Output the [X, Y] coordinate of the center of the cell containing the given text.  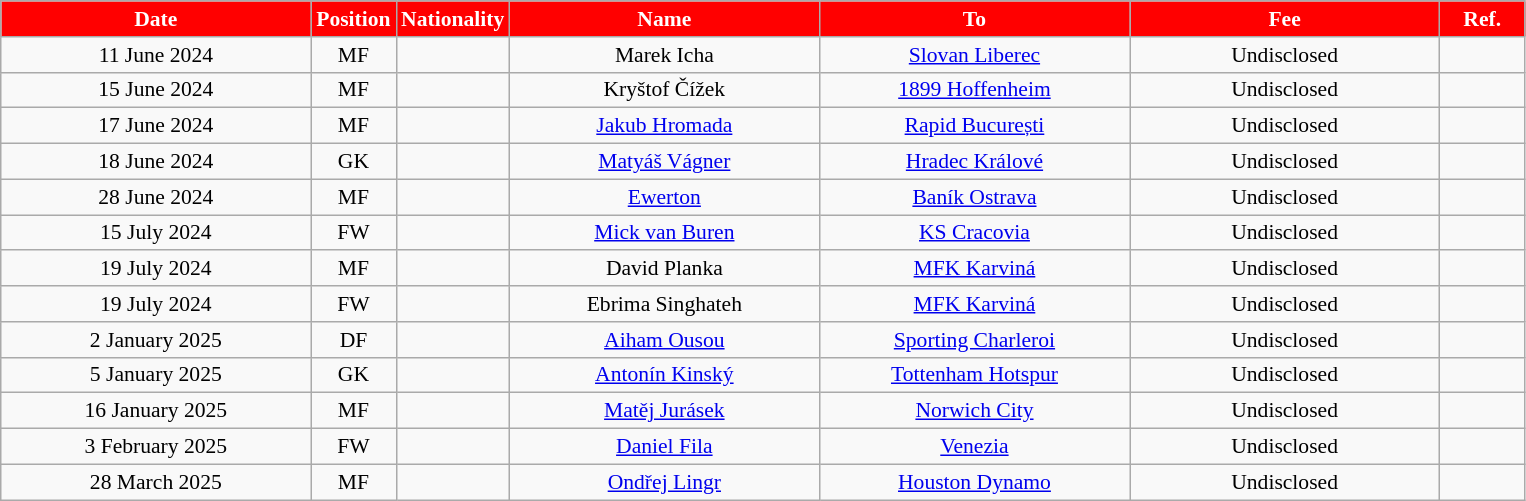
Jakub Hromada [664, 126]
11 June 2024 [156, 55]
Matyáš Vágner [664, 162]
Nationality [452, 19]
Kryštof Čížek [664, 90]
DF [354, 340]
28 March 2025 [156, 482]
2 January 2025 [156, 340]
Name [664, 19]
Fee [1285, 19]
Mick van Buren [664, 233]
Rapid București [974, 126]
17 June 2024 [156, 126]
KS Cracovia [974, 233]
Houston Dynamo [974, 482]
Aiham Ousou [664, 340]
Ref. [1482, 19]
Marek Icha [664, 55]
Ondřej Lingr [664, 482]
5 January 2025 [156, 375]
To [974, 19]
28 June 2024 [156, 197]
3 February 2025 [156, 447]
Daniel Fila [664, 447]
15 June 2024 [156, 90]
18 June 2024 [156, 162]
Position [354, 19]
Antonín Kinský [664, 375]
Ebrima Singhateh [664, 304]
Matěj Jurásek [664, 411]
Sporting Charleroi [974, 340]
Hradec Králové [974, 162]
16 January 2025 [156, 411]
Date [156, 19]
Norwich City [974, 411]
1899 Hoffenheim [974, 90]
Baník Ostrava [974, 197]
Slovan Liberec [974, 55]
Tottenham Hotspur [974, 375]
David Planka [664, 269]
Ewerton [664, 197]
Venezia [974, 447]
15 July 2024 [156, 233]
